Capture the cell that displays the provided text and extract its [X, Y] central coordinate. 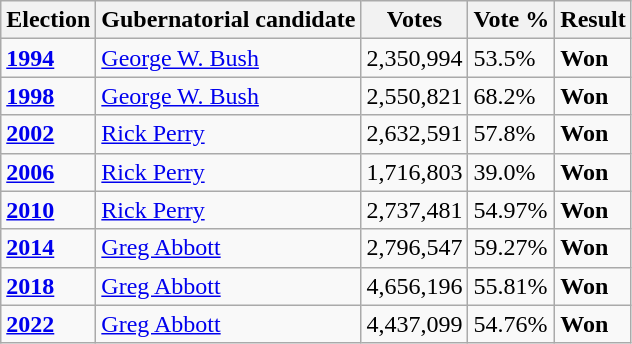
2006 [48, 172]
4,437,099 [414, 324]
Vote % [512, 20]
2,632,591 [414, 134]
2,796,547 [414, 248]
Election [48, 20]
2,350,994 [414, 58]
Votes [414, 20]
1998 [48, 96]
Gubernatorial candidate [228, 20]
2,737,481 [414, 210]
57.8% [512, 134]
54.97% [512, 210]
2,550,821 [414, 96]
2022 [48, 324]
54.76% [512, 324]
2010 [48, 210]
2014 [48, 248]
2002 [48, 134]
4,656,196 [414, 286]
1994 [48, 58]
53.5% [512, 58]
1,716,803 [414, 172]
2018 [48, 286]
39.0% [512, 172]
Result [593, 20]
59.27% [512, 248]
55.81% [512, 286]
68.2% [512, 96]
